Determine the [X, Y] coordinate at the center of the cell enclosing the given text.  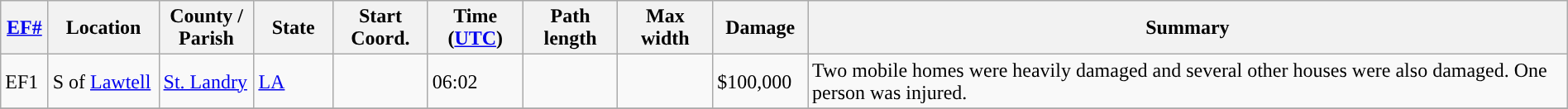
Summary [1188, 28]
EF# [25, 28]
Damage [761, 28]
S of Lawtell [103, 81]
Start Coord. [380, 28]
EF1 [25, 81]
$100,000 [761, 81]
County / Parish [207, 28]
Path length [571, 28]
Two mobile homes were heavily damaged and several other houses were also damaged. One person was injured. [1188, 81]
Time (UTC) [475, 28]
Location [103, 28]
State [294, 28]
St. Landry [207, 81]
06:02 [475, 81]
Max width [665, 28]
LA [294, 81]
